Extract the [x, y] coordinate from the center of the cell holding the provided text.  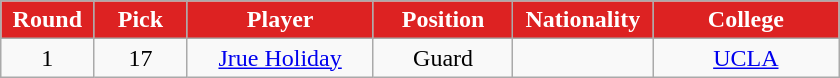
Pick [140, 20]
Nationality [583, 20]
1 [48, 58]
Guard [443, 58]
Position [443, 20]
Round [48, 20]
Player [280, 20]
College [746, 20]
UCLA [746, 58]
Jrue Holiday [280, 58]
17 [140, 58]
